Extract the (X, Y) coordinate from the center of the cell holding the provided text.  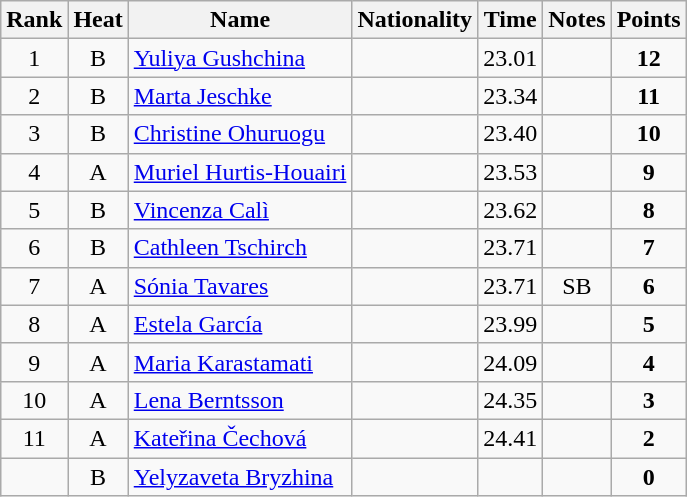
Name (240, 20)
23.53 (510, 172)
Yuliya Gushchina (240, 58)
1 (34, 58)
Cathleen Tschirch (240, 248)
Yelyzaveta Bryzhina (240, 477)
23.01 (510, 58)
24.09 (510, 362)
Vincenza Calì (240, 210)
Nationality (415, 20)
Notes (577, 20)
0 (648, 477)
Maria Karastamati (240, 362)
Lena Berntsson (240, 400)
Rank (34, 20)
SB (577, 286)
Estela García (240, 324)
12 (648, 58)
Kateřina Čechová (240, 438)
Time (510, 20)
Heat (98, 20)
24.35 (510, 400)
Christine Ohuruogu (240, 134)
23.62 (510, 210)
Sónia Tavares (240, 286)
24.41 (510, 438)
Points (648, 20)
Marta Jeschke (240, 96)
Muriel Hurtis-Houairi (240, 172)
23.99 (510, 324)
23.34 (510, 96)
23.40 (510, 134)
